From the cell containing the given text, extract its center point as (x, y) coordinate. 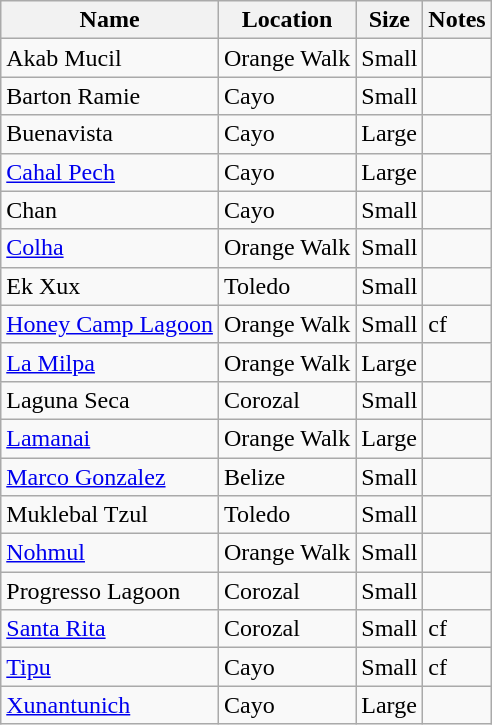
Ek Xux (110, 286)
Akab Mucil (110, 58)
Santa Rita (110, 629)
Cahal Pech (110, 172)
Laguna Seca (110, 400)
Name (110, 20)
Chan (110, 210)
Size (390, 20)
Honey Camp Lagoon (110, 324)
Muklebal Tzul (110, 515)
Belize (286, 477)
Buenavista (110, 134)
Tipu (110, 667)
Xunantunich (110, 705)
Lamanai (110, 438)
Location (286, 20)
La Milpa (110, 362)
Notes (457, 20)
Nohmul (110, 553)
Colha (110, 248)
Marco Gonzalez (110, 477)
Progresso Lagoon (110, 591)
Barton Ramie (110, 96)
